From the cell containing the given text, extract its center point as [X, Y] coordinate. 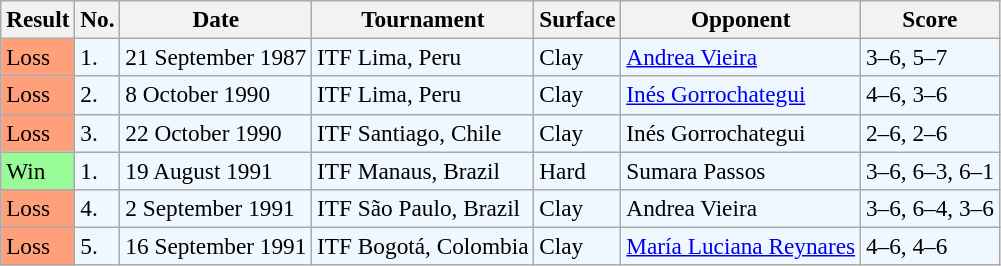
Score [930, 19]
Surface [578, 19]
ITF São Paulo, Brazil [423, 208]
Date [216, 19]
8 October 1990 [216, 95]
2 September 1991 [216, 208]
Sumara Passos [741, 170]
16 September 1991 [216, 246]
Hard [578, 170]
ITF Santiago, Chile [423, 133]
No. [98, 19]
4. [98, 208]
22 October 1990 [216, 133]
Result [38, 19]
3. [98, 133]
María Luciana Reynares [741, 246]
3–6, 6–3, 6–1 [930, 170]
3–6, 6–4, 3–6 [930, 208]
3–6, 5–7 [930, 57]
Tournament [423, 19]
5. [98, 246]
2. [98, 95]
ITF Bogotá, Colombia [423, 246]
21 September 1987 [216, 57]
4–6, 3–6 [930, 95]
19 August 1991 [216, 170]
ITF Manaus, Brazil [423, 170]
4–6, 4–6 [930, 246]
2–6, 2–6 [930, 133]
Win [38, 170]
Opponent [741, 19]
